Capture the cell that displays the provided text and extract its [x, y] central coordinate. 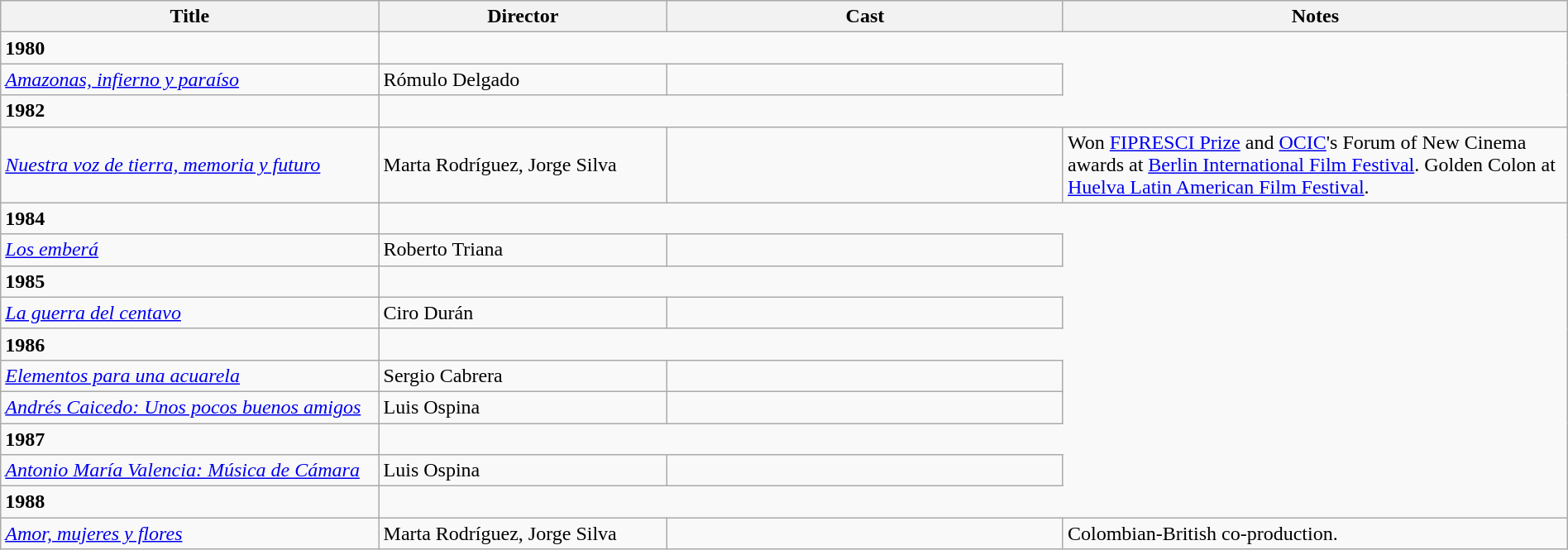
La guerra del centavo [190, 313]
1988 [190, 502]
Rómulo Delgado [523, 79]
Andrés Caicedo: Unos pocos buenos amigos [190, 407]
1982 [190, 111]
Colombian-British co-production. [1315, 533]
Roberto Triana [523, 250]
Notes [1315, 17]
Cast [865, 17]
Los emberá [190, 250]
Title [190, 17]
Ciro Durán [523, 313]
Elementos para una acuarela [190, 375]
1985 [190, 281]
1986 [190, 344]
Antonio María Valencia: Música de Cámara [190, 471]
Director [523, 17]
1987 [190, 439]
Won FIPRESCI Prize and OCIC's Forum of New Cinema awards at Berlin International Film Festival. Golden Colon at Huelva Latin American Film Festival. [1315, 165]
Amazonas, infierno y paraíso [190, 79]
Sergio Cabrera [523, 375]
Amor, mujeres y flores [190, 533]
1984 [190, 218]
Nuestra voz de tierra, memoria y futuro [190, 165]
1980 [190, 48]
